Capture the cell that displays the provided text and extract its (x, y) central coordinate. 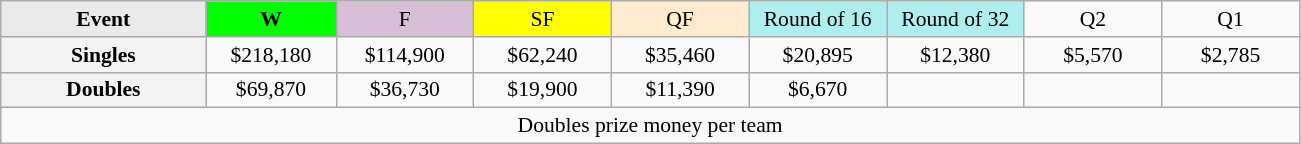
$5,570 (1093, 55)
$19,900 (543, 90)
Doubles (104, 90)
Q2 (1093, 19)
$20,895 (818, 55)
W (271, 19)
Round of 32 (955, 19)
$12,380 (955, 55)
Q1 (1231, 19)
$6,670 (818, 90)
SF (543, 19)
$62,240 (543, 55)
Round of 16 (818, 19)
$35,460 (680, 55)
Event (104, 19)
$218,180 (271, 55)
F (405, 19)
Doubles prize money per team (650, 126)
$69,870 (271, 90)
$2,785 (1231, 55)
$36,730 (405, 90)
$114,900 (405, 55)
Singles (104, 55)
QF (680, 19)
$11,390 (680, 90)
